Scan for the cell matching the given text and deliver its [x, y] coordinate at center. 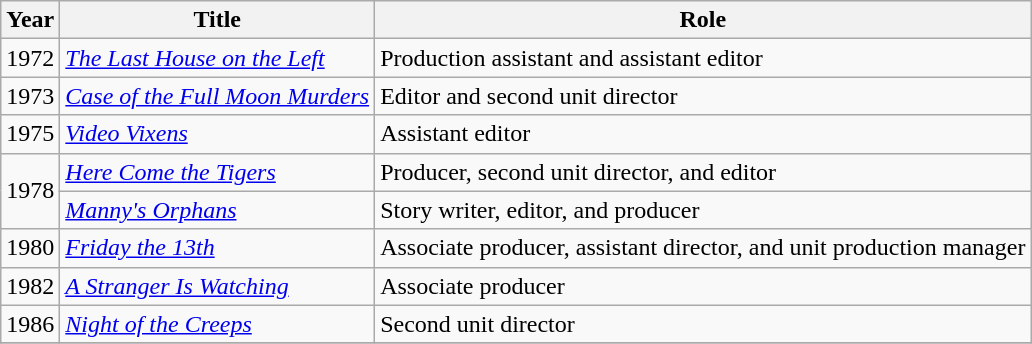
Night of the Creeps [218, 324]
Here Come the Tigers [218, 172]
Associate producer [703, 286]
The Last House on the Left [218, 58]
Second unit director [703, 324]
Role [703, 20]
1978 [30, 191]
Video Vixens [218, 134]
Story writer, editor, and producer [703, 210]
Assistant editor [703, 134]
Production assistant and assistant editor [703, 58]
Manny's Orphans [218, 210]
Case of the Full Moon Murders [218, 96]
1973 [30, 96]
1980 [30, 248]
Producer, second unit director, and editor [703, 172]
Associate producer, assistant director, and unit production manager [703, 248]
Editor and second unit director [703, 96]
Year [30, 20]
1982 [30, 286]
Friday the 13th [218, 248]
1975 [30, 134]
Title [218, 20]
1986 [30, 324]
1972 [30, 58]
A Stranger Is Watching [218, 286]
